Search for the cell housing the specified text and yield its [x, y] center coordinate. 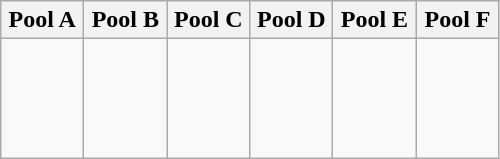
Pool D [292, 20]
Pool E [374, 20]
Pool F [458, 20]
Pool B [126, 20]
Pool A [42, 20]
Pool C [208, 20]
